Provide the (X, Y) coordinate of the cell's center where the given text is located.  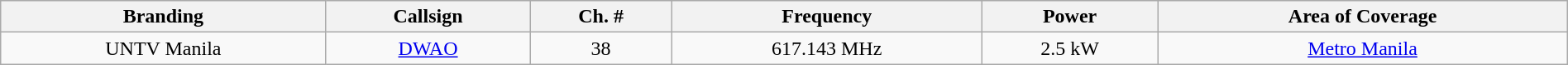
617.143 MHz (827, 48)
Ch. # (600, 17)
2.5 kW (1069, 48)
38 (600, 48)
Frequency (827, 17)
Metro Manila (1363, 48)
Callsign (428, 17)
Area of Coverage (1363, 17)
Branding (164, 17)
DWAO (428, 48)
UNTV Manila (164, 48)
Power (1069, 17)
